Pinpoint the cell where the given text exists, returning its [X, Y] midpoint coordinate. 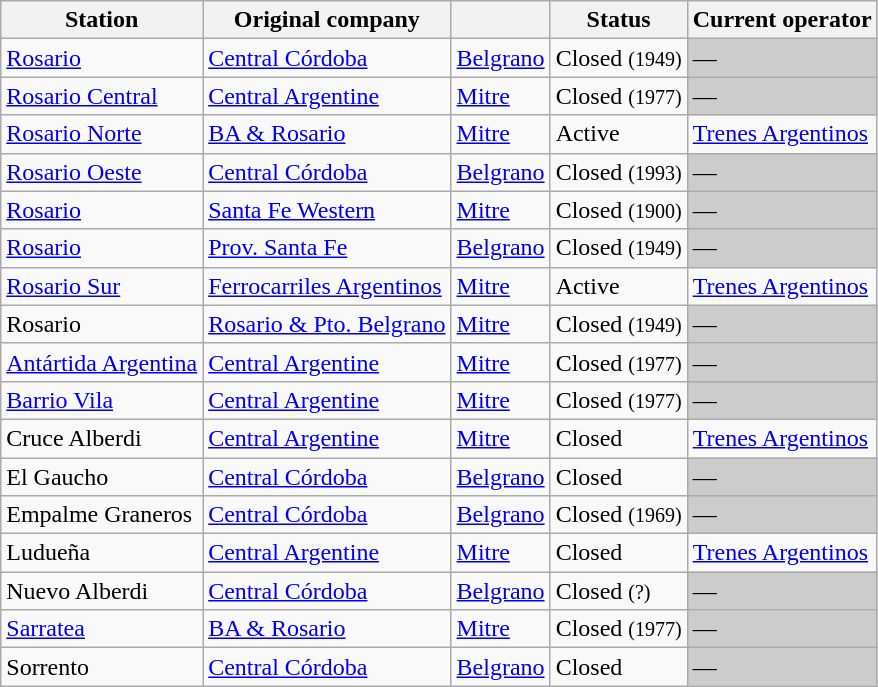
Rosario Oeste [102, 172]
Closed (1969) [618, 515]
Santa Fe Western [327, 210]
Original company [327, 20]
Rosario Sur [102, 286]
Closed (1993) [618, 172]
Status [618, 20]
Prov. Santa Fe [327, 248]
Station [102, 20]
Rosario Central [102, 96]
Empalme Graneros [102, 515]
Closed (1900) [618, 210]
Antártida Argentina [102, 362]
El Gaucho [102, 477]
Nuevo Alberdi [102, 591]
Closed (?) [618, 591]
Barrio Vila [102, 400]
Ferrocarriles Argentinos [327, 286]
Sarratea [102, 629]
Sorrento [102, 667]
Cruce Alberdi [102, 438]
Rosario & Pto. Belgrano [327, 324]
Ludueña [102, 553]
Rosario Norte [102, 134]
Current operator [782, 20]
